Detect which cell encompasses the target text, then output its [X, Y] center coordinate. 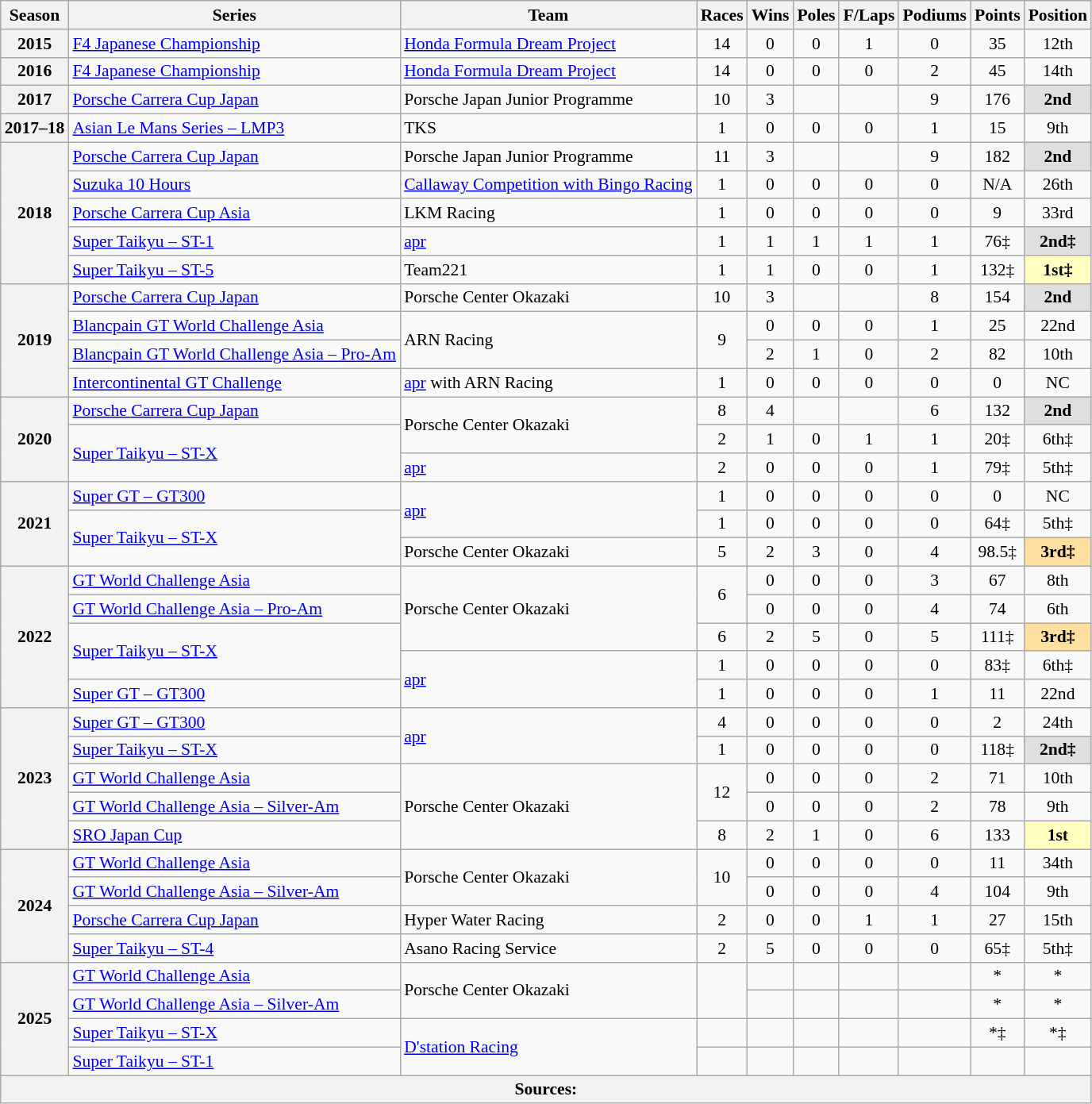
15 [998, 129]
SRO Japan Cup [234, 835]
2019 [35, 340]
Races [722, 15]
82 [998, 355]
Hyper Water Racing [548, 920]
2023 [35, 779]
2022 [35, 637]
1st‡ [1058, 270]
26th [1058, 185]
12th [1058, 44]
ARN Racing [548, 340]
Blancpain GT World Challenge Asia [234, 326]
104 [998, 892]
182 [998, 156]
24th [1058, 722]
65‡ [998, 948]
8th [1058, 581]
67 [998, 581]
1st [1058, 835]
132‡ [998, 270]
Team [548, 15]
2017–18 [35, 129]
Points [998, 15]
2021 [35, 524]
45 [998, 71]
Season [35, 15]
133 [998, 835]
118‡ [998, 750]
35 [998, 44]
2018 [35, 213]
Position [1058, 15]
76‡ [998, 241]
Callaway Competition with Bingo Racing [548, 185]
2015 [35, 44]
2020 [35, 440]
6th [1058, 609]
Sources: [546, 1090]
Intercontinental GT Challenge [234, 383]
Podiums [935, 15]
27 [998, 920]
GT World Challenge Asia – Pro-Am [234, 609]
15th [1058, 920]
Blancpain GT World Challenge Asia – Pro-Am [234, 355]
2025 [35, 1018]
111‡ [998, 637]
154 [998, 298]
apr with ARN Racing [548, 383]
Super Taikyu – ST-4 [234, 948]
Porsche Carrera Cup Asia [234, 213]
74 [998, 609]
LKM Racing [548, 213]
Team221 [548, 270]
83‡ [998, 666]
F/Laps [868, 15]
64‡ [998, 524]
2016 [35, 71]
25 [998, 326]
Wins [771, 15]
Poles [816, 15]
34th [1058, 864]
79‡ [998, 467]
Asian Le Mans Series – LMP3 [234, 129]
Super Taikyu – ST-5 [234, 270]
2024 [35, 906]
Suzuka 10 Hours [234, 185]
98.5‡ [998, 552]
71 [998, 779]
78 [998, 807]
14th [1058, 71]
Asano Racing Service [548, 948]
33rd [1058, 213]
20‡ [998, 440]
132 [998, 411]
2017 [35, 100]
176 [998, 100]
D'station Racing [548, 1048]
12 [722, 792]
Series [234, 15]
N/A [998, 185]
TKS [548, 129]
